Locate the cell with the specified text and output its [X, Y] center coordinate. 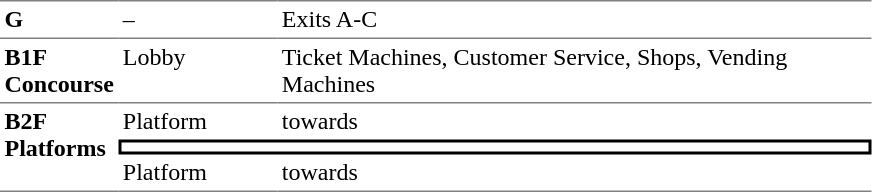
B1FConcourse [59, 71]
– [198, 19]
B2FPlatforms [59, 148]
Lobby [198, 71]
G [59, 19]
Exits A-C [574, 19]
Ticket Machines, Customer Service, Shops, Vending Machines [574, 71]
